Return (X, Y) of the center of cell containing provided text 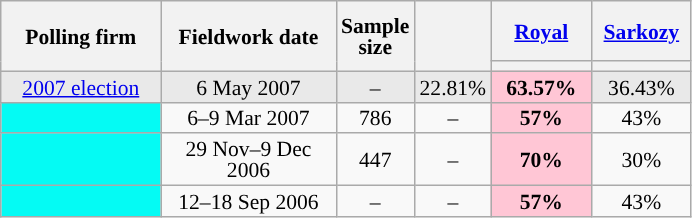
6–9 Mar 2007 (248, 118)
30% (641, 160)
12–18 Sep 2006 (248, 202)
2007 election (81, 86)
6 May 2007 (248, 86)
Fieldwork date (248, 36)
786 (375, 118)
Polling firm (81, 36)
63.57% (541, 86)
22.81% (452, 86)
Royal (541, 31)
Samplesize (375, 36)
Sarkozy (641, 31)
70% (541, 160)
447 (375, 160)
29 Nov–9 Dec 2006 (248, 160)
36.43% (641, 86)
